Return [x, y] of the center of cell containing provided text 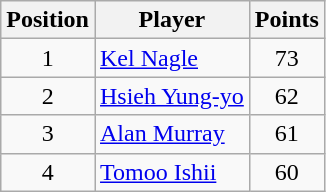
Position [48, 20]
1 [48, 58]
3 [48, 134]
Player [172, 20]
61 [286, 134]
Points [286, 20]
Tomoo Ishii [172, 172]
73 [286, 58]
2 [48, 96]
4 [48, 172]
60 [286, 172]
Hsieh Yung-yo [172, 96]
Alan Murray [172, 134]
62 [286, 96]
Kel Nagle [172, 58]
